Determine the [x, y] coordinate at the center of the cell enclosing the given text.  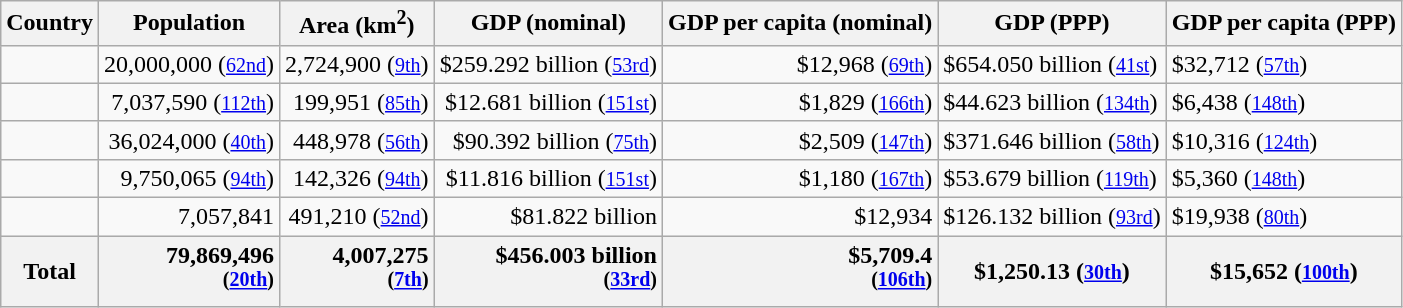
GDP per capita (PPP) [1284, 24]
$654.050 billion (41st) [1052, 64]
$1,180 (167th) [800, 178]
142,326 (94th) [358, 178]
7,057,841 [188, 217]
$456.003 billion(33rd) [548, 272]
$1,250.13 (30th) [1052, 272]
$5,360 (148th) [1284, 178]
$126.132 billion (93rd) [1052, 217]
$81.822 billion [548, 217]
7,037,590 (112th) [188, 102]
$10,316 (124th) [1284, 140]
9,750,065 (94th) [188, 178]
$53.679 billion (119th) [1052, 178]
$11.816 billion (151st) [548, 178]
$12,968 (69th) [800, 64]
$5,709.4(106th) [800, 272]
$259.292 billion (53rd) [548, 64]
491,210 (52nd) [358, 217]
$15,652 (100th) [1284, 272]
$19,938 (80th) [1284, 217]
Area (km2) [358, 24]
Country [50, 24]
$371.646 billion (58th) [1052, 140]
36,024,000 (40th) [188, 140]
GDP (PPP) [1052, 24]
$6,438 (148th) [1284, 102]
Population [188, 24]
$1,829 (166th) [800, 102]
Total [50, 272]
4,007,275(7th) [358, 272]
GDP (nominal) [548, 24]
2,724,900 (9th) [358, 64]
$32,712 (57th) [1284, 64]
$12,934 [800, 217]
$12.681 billion (151st) [548, 102]
$90.392 billion (75th) [548, 140]
79,869,496(20th) [188, 272]
$44.623 billion (134th) [1052, 102]
GDP per capita (nominal) [800, 24]
$2,509 (147th) [800, 140]
20,000,000 (62nd) [188, 64]
448,978 (56th) [358, 140]
199,951 (85th) [358, 102]
